For the text-containing cell, return its midpoint in (X, Y) coordinate format. 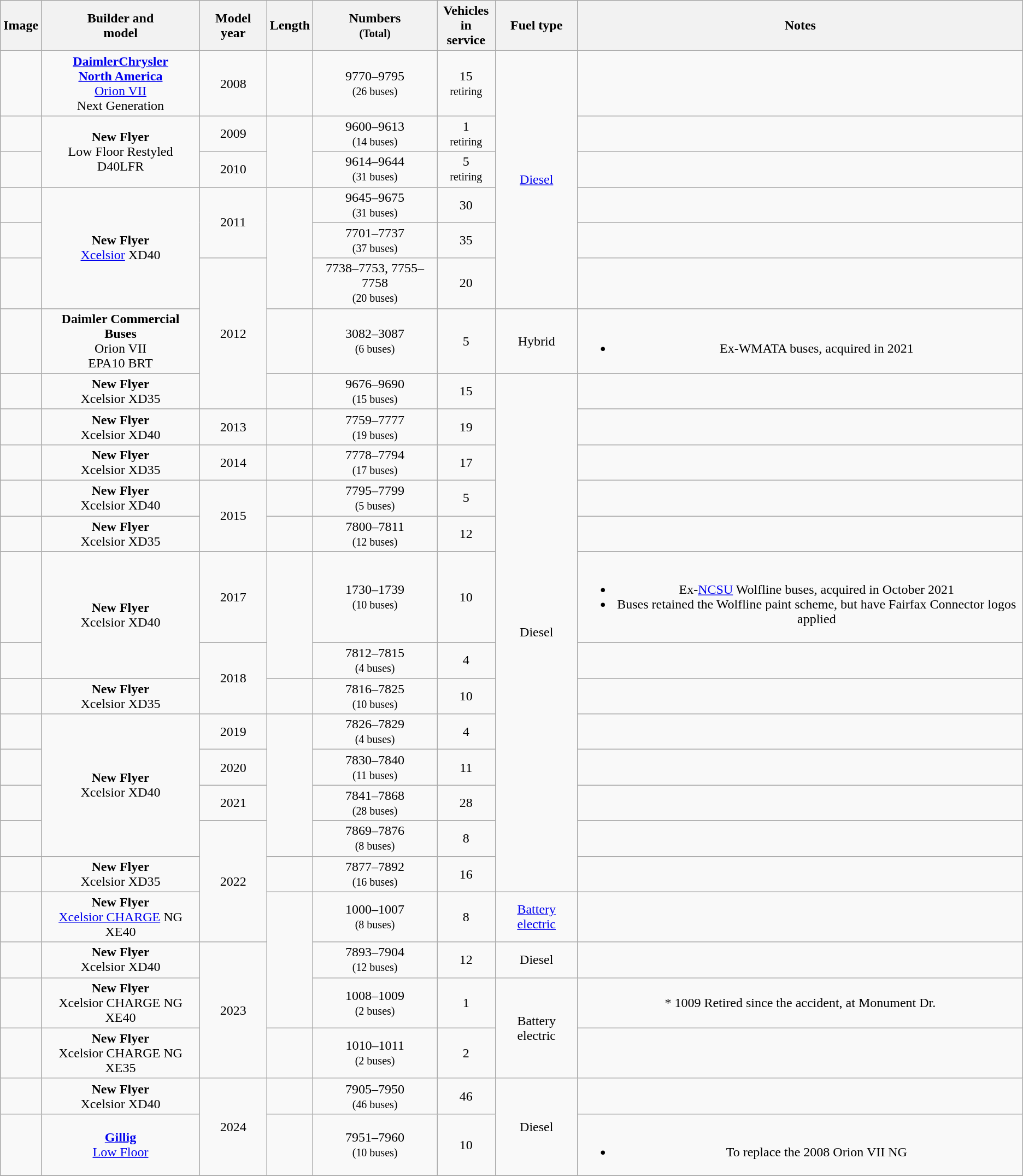
2020 (233, 768)
Daimler Commercial BusesOrion VIIEPA10 BRT (120, 341)
7738–7753, 7755–7758(20 buses) (375, 283)
16 (466, 874)
7905–7950(46 buses) (375, 1096)
17 (466, 463)
2009 (233, 133)
7826–7829(4 buses) (375, 732)
Builder andmodel (120, 26)
9614–9644(31 buses) (375, 169)
2019 (233, 732)
3082–3087(6 buses) (375, 341)
2018 (233, 678)
Vehiclesin service (466, 26)
1retiring (466, 133)
2014 (233, 463)
To replace the 2008 Orion VII NG (800, 1145)
7841–7868(28 buses) (375, 803)
7893–7904(12 buses) (375, 960)
Gillig Low Floor (120, 1145)
2021 (233, 803)
DaimlerChryslerNorth AmericaOrion VIINext Generation (120, 83)
15retiring (466, 83)
Ex-NCSU Wolfline buses, acquired in October 2021Buses retained the Wolfline paint scheme, but have Fairfax Connector logos applied (800, 597)
2024 (233, 1127)
7701–7737(37 buses) (375, 241)
2017 (233, 597)
Model year (233, 26)
2010 (233, 169)
9600–9613(14 buses) (375, 133)
2 (466, 1053)
9770–9795(26 buses) (375, 83)
1 (466, 1003)
2013 (233, 426)
2011 (233, 223)
7778–7794(17 buses) (375, 463)
2023 (233, 1010)
7816–7825(10 buses) (375, 697)
Length (290, 26)
Numbers(Total) (375, 26)
New FlyerXcelsior CHARGE NG XE35 (120, 1053)
1008–1009(2 buses) (375, 1003)
2022 (233, 881)
2015 (233, 516)
35 (466, 241)
9645–9675(31 buses) (375, 204)
7877–7892(16 buses) (375, 874)
Notes (800, 26)
1010–1011(2 buses) (375, 1053)
New FlyerLow Floor Restyled D40LFR (120, 151)
46 (466, 1096)
30 (466, 204)
Image (21, 26)
7869–7876(8 buses) (375, 839)
Hybrid (537, 341)
Ex-WMATA buses, acquired in 2021 (800, 341)
9676–9690(15 buses) (375, 391)
7759–7777(19 buses) (375, 426)
7795–7799(5 buses) (375, 498)
15 (466, 391)
1730–1739(10 buses) (375, 597)
7951–7960(10 buses) (375, 1145)
7830–7840(11 buses) (375, 768)
2012 (233, 334)
28 (466, 803)
7800–7811(12 buses) (375, 534)
5retiring (466, 169)
* 1009 Retired since the accident, at Monument Dr. (800, 1003)
20 (466, 283)
2008 (233, 83)
19 (466, 426)
1000–1007(8 buses) (375, 917)
7812–7815(4 buses) (375, 660)
Fuel type (537, 26)
11 (466, 768)
